Output the (X, Y) coordinate of the center of the cell containing the given text.  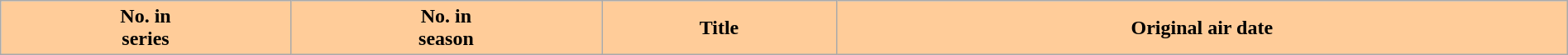
Title (719, 28)
Original air date (1202, 28)
No. inseason (446, 28)
No. inseries (146, 28)
